Find where the given text appears and provide that cell's center as [X, Y] coordinate. 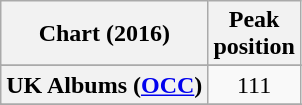
111 [254, 85]
Peak position [254, 34]
Chart (2016) [104, 34]
UK Albums (OCC) [104, 85]
